Scan for the cell matching the given text and deliver its [x, y] coordinate at center. 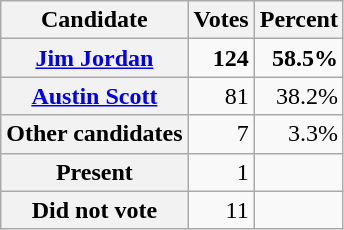
Candidate [94, 20]
Percent [298, 20]
1 [221, 172]
3.3% [298, 134]
58.5% [298, 58]
Other candidates [94, 134]
38.2% [298, 96]
Did not vote [94, 210]
124 [221, 58]
Jim Jordan [94, 58]
11 [221, 210]
Votes [221, 20]
7 [221, 134]
81 [221, 96]
Austin Scott [94, 96]
Present [94, 172]
